Identify which cell holds the provided text, then report its [X, Y] central coordinate. 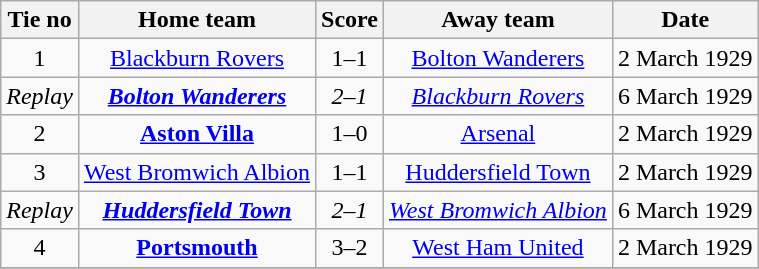
2 [40, 134]
1–0 [350, 134]
Portsmouth [196, 248]
Away team [498, 20]
Tie no [40, 20]
3 [40, 172]
1 [40, 58]
3–2 [350, 248]
Home team [196, 20]
Arsenal [498, 134]
4 [40, 248]
Score [350, 20]
West Ham United [498, 248]
Date [685, 20]
Aston Villa [196, 134]
